Scan for the cell matching the given text and deliver its (x, y) coordinate at center. 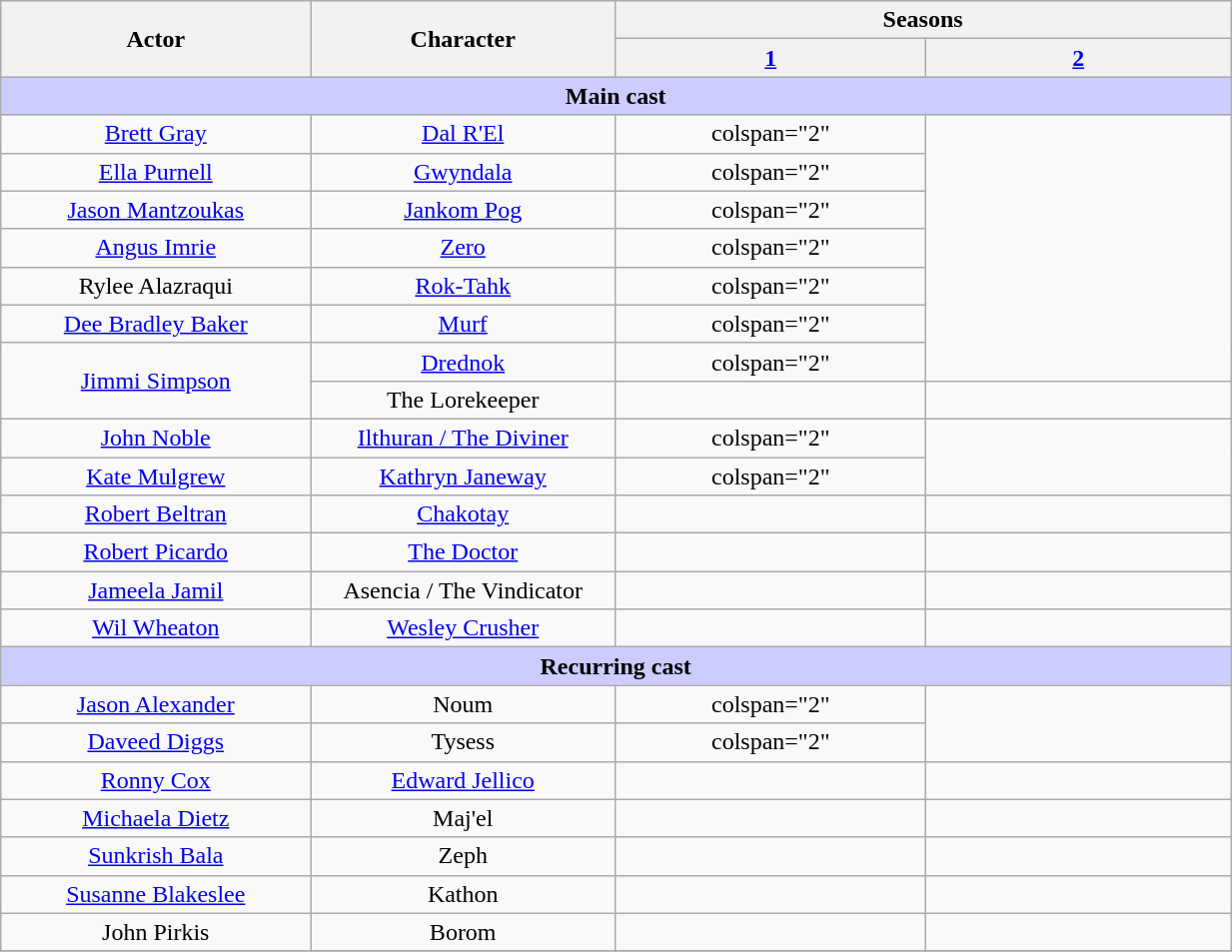
Rok-Tahk (464, 286)
Murf (464, 324)
Jameela Jamil (156, 590)
Jankom Pog (464, 210)
Ronny Cox (156, 780)
Daveed Diggs (156, 742)
Ella Purnell (156, 172)
Jason Mantzoukas (156, 210)
Kathon (464, 894)
Gwyndala (464, 172)
John Noble (156, 438)
Rylee Alazraqui (156, 286)
Brett Gray (156, 134)
The Doctor (464, 552)
Zeph (464, 856)
Jason Alexander (156, 704)
Chakotay (464, 514)
Asencia / The Vindicator (464, 590)
Seasons (923, 20)
Wil Wheaton (156, 628)
Ilthuran / The Diviner (464, 438)
Recurring cast (616, 666)
1 (771, 58)
Wesley Crusher (464, 628)
Character (464, 39)
Zero (464, 248)
Main cast (616, 96)
Robert Beltran (156, 514)
Michaela Dietz (156, 818)
Drednok (464, 362)
Robert Picardo (156, 552)
Maj'el (464, 818)
Noum (464, 704)
The Lorekeeper (464, 400)
Sunkrish Bala (156, 856)
Susanne Blakeslee (156, 894)
2 (1079, 58)
Borom (464, 932)
Kathryn Janeway (464, 476)
Dal R'El (464, 134)
John Pirkis (156, 932)
Edward Jellico (464, 780)
Dee Bradley Baker (156, 324)
Tysess (464, 742)
Kate Mulgrew (156, 476)
Actor (156, 39)
Jimmi Simpson (156, 381)
Angus Imrie (156, 248)
